Find where the given text appears and provide that cell's center as (x, y) coordinate. 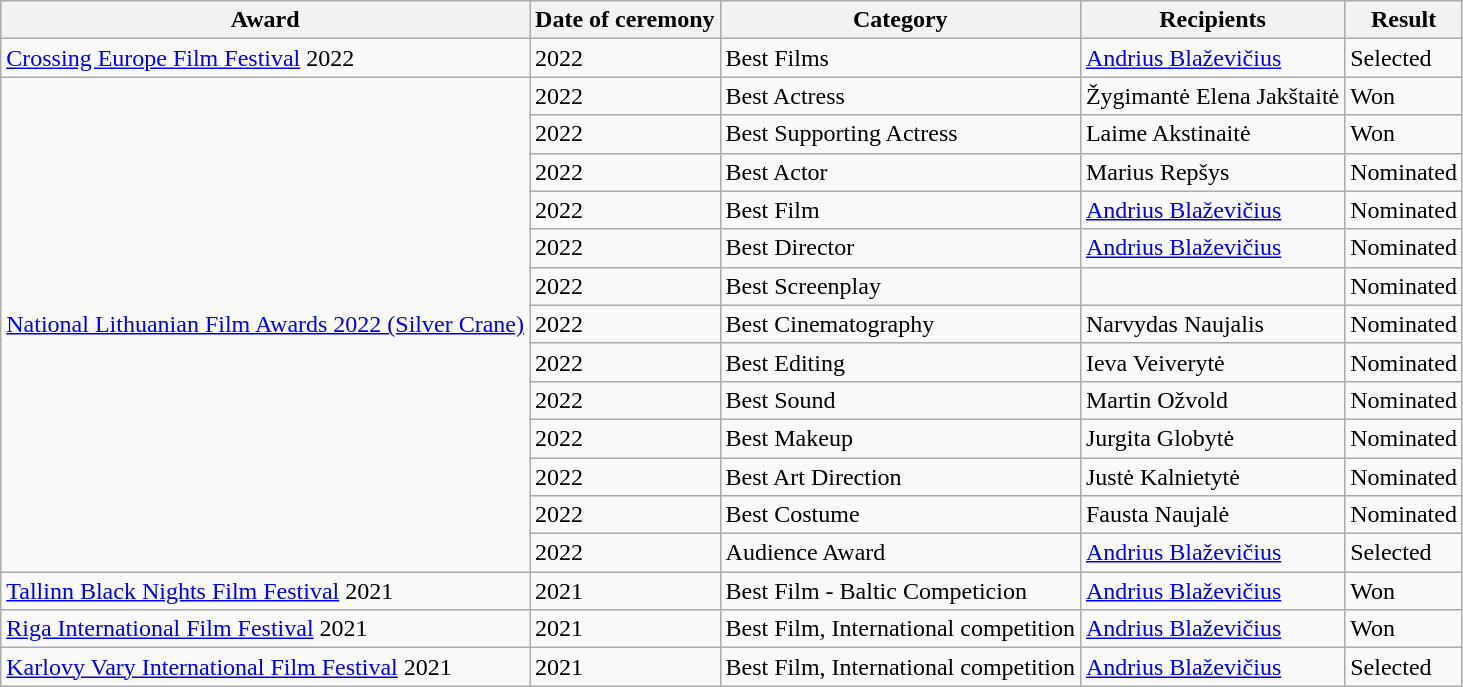
Best Screenplay (900, 286)
Fausta Naujalė (1212, 515)
Audience Award (900, 553)
Žygimantė Elena Jakštaitė (1212, 96)
Laime Akstinaitė (1212, 134)
Narvydas Naujalis (1212, 324)
Best Sound (900, 400)
Karlovy Vary International Film Festival 2021 (266, 667)
Best Art Direction (900, 477)
Best Films (900, 58)
Award (266, 20)
Best Cinematography (900, 324)
Best Supporting Actress (900, 134)
Best Makeup (900, 438)
Riga International Film Festival 2021 (266, 629)
Martin Ožvold (1212, 400)
Date of ceremony (626, 20)
Best Editing (900, 362)
Best Film (900, 210)
Best Actor (900, 172)
Jurgita Globytė (1212, 438)
Best Film - Baltic Competicion (900, 591)
Category (900, 20)
Tallinn Black Nights Film Festival 2021 (266, 591)
Recipients (1212, 20)
Crossing Europe Film Festival 2022 (266, 58)
Result (1404, 20)
Best Director (900, 248)
Best Costume (900, 515)
Ieva Veiverytė (1212, 362)
National Lithuanian Film Awards 2022 (Silver Crane) (266, 324)
Justė Kalnietytė (1212, 477)
Marius Repšys (1212, 172)
Best Actress (900, 96)
